Search for the cell housing the specified text and yield its [X, Y] center coordinate. 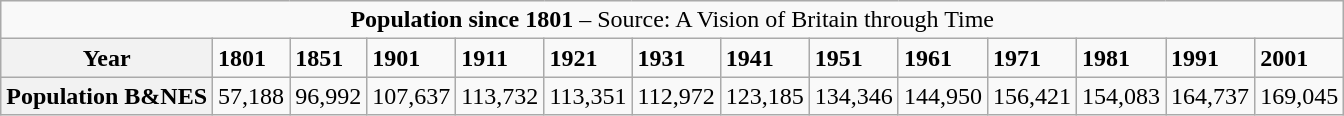
96,992 [328, 96]
169,045 [1300, 96]
154,083 [1120, 96]
1951 [854, 58]
107,637 [412, 96]
1961 [942, 58]
Year [107, 58]
Population since 1801 – Source: A Vision of Britain through Time [672, 20]
1941 [764, 58]
1901 [412, 58]
113,351 [588, 96]
1981 [1120, 58]
57,188 [252, 96]
1851 [328, 58]
1911 [500, 58]
113,732 [500, 96]
156,421 [1032, 96]
112,972 [676, 96]
1921 [588, 58]
1991 [1210, 58]
1801 [252, 58]
1931 [676, 58]
2001 [1300, 58]
144,950 [942, 96]
Population B&NES [107, 96]
164,737 [1210, 96]
123,185 [764, 96]
1971 [1032, 58]
134,346 [854, 96]
